From the cell containing the given text, extract its center point as (x, y) coordinate. 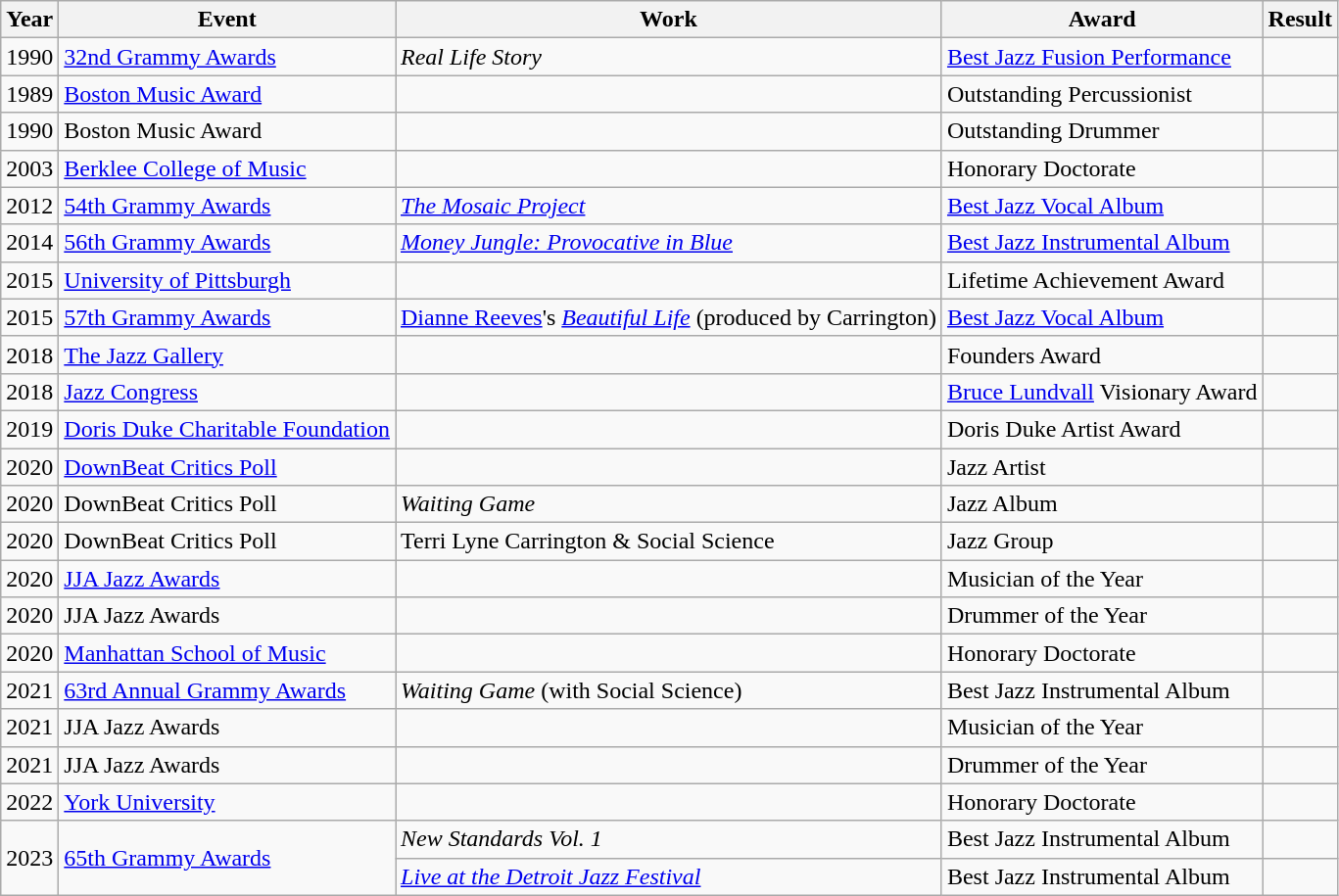
54th Grammy Awards (227, 206)
2014 (29, 243)
Doris Duke Charitable Foundation (227, 429)
Work (669, 20)
Outstanding Drummer (1102, 131)
Waiting Game (669, 504)
Jazz Congress (227, 392)
Event (227, 20)
63rd Annual Grammy Awards (227, 690)
The Jazz Gallery (227, 354)
Doris Duke Artist Award (1102, 429)
Dianne Reeves's Beautiful Life (produced by Carrington) (669, 317)
Money Jungle: Provocative in Blue (669, 243)
Jazz Group (1102, 542)
New Standards Vol. 1 (669, 839)
Waiting Game (with Social Science) (669, 690)
65th Grammy Awards (227, 858)
Best Jazz Fusion Performance (1102, 57)
2023 (29, 858)
2012 (29, 206)
Award (1102, 20)
2022 (29, 802)
32nd Grammy Awards (227, 57)
57th Grammy Awards (227, 317)
University of Pittsburgh (227, 280)
Berklee College of Music (227, 168)
Lifetime Achievement Award (1102, 280)
York University (227, 802)
56th Grammy Awards (227, 243)
Bruce Lundvall Visionary Award (1102, 392)
The Mosaic Project (669, 206)
Real Life Story (669, 57)
Result (1300, 20)
2003 (29, 168)
Year (29, 20)
Jazz Album (1102, 504)
1989 (29, 94)
Jazz Artist (1102, 467)
Manhattan School of Music (227, 653)
Founders Award (1102, 354)
Outstanding Percussionist (1102, 94)
Terri Lyne Carrington & Social Science (669, 542)
Live at the Detroit Jazz Festival (669, 876)
2019 (29, 429)
